Return [x, y] of the center of cell containing provided text 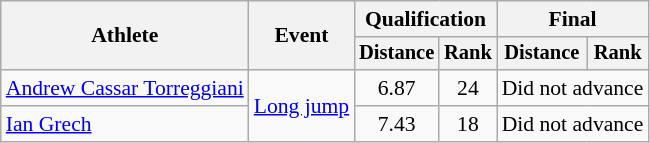
7.43 [396, 124]
Andrew Cassar Torreggiani [125, 88]
Qualification [425, 19]
Ian Grech [125, 124]
Long jump [302, 106]
24 [468, 88]
18 [468, 124]
Athlete [125, 36]
6.87 [396, 88]
Event [302, 36]
Final [573, 19]
